Extract the (X, Y) coordinate from the center of the cell holding the provided text.  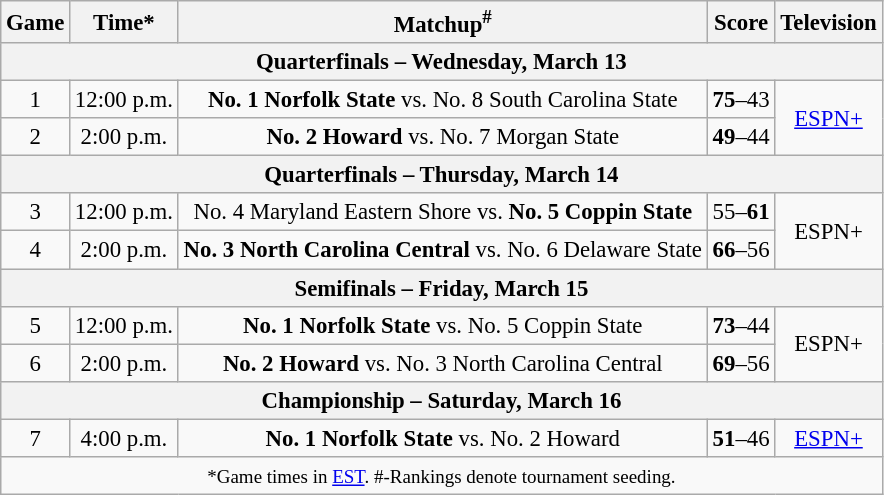
*Game times in EST. #-Rankings denote tournament seeding. (442, 476)
No. 1 Norfolk State vs. No. 2 Howard (442, 438)
73–44 (741, 325)
No. 1 Norfolk State vs. No. 8 South Carolina State (442, 100)
No. 2 Howard vs. No. 3 North Carolina Central (442, 363)
Game (36, 22)
6 (36, 363)
2 (36, 137)
69–56 (741, 363)
Matchup# (442, 22)
7 (36, 438)
49–44 (741, 137)
No. 2 Howard vs. No. 7 Morgan State (442, 137)
Quarterfinals – Thursday, March 14 (442, 175)
4:00 p.m. (124, 438)
55–61 (741, 213)
Score (741, 22)
No. 1 Norfolk State vs. No. 5 Coppin State (442, 325)
3 (36, 213)
75–43 (741, 100)
Television (828, 22)
Time* (124, 22)
51–46 (741, 438)
No. 4 Maryland Eastern Shore vs. No. 5 Coppin State (442, 213)
66–56 (741, 250)
5 (36, 325)
4 (36, 250)
Semifinals – Friday, March 15 (442, 288)
No. 3 North Carolina Central vs. No. 6 Delaware State (442, 250)
1 (36, 100)
Championship – Saturday, March 16 (442, 400)
Quarterfinals – Wednesday, March 13 (442, 62)
